For the text-containing cell, return its midpoint in (x, y) coordinate format. 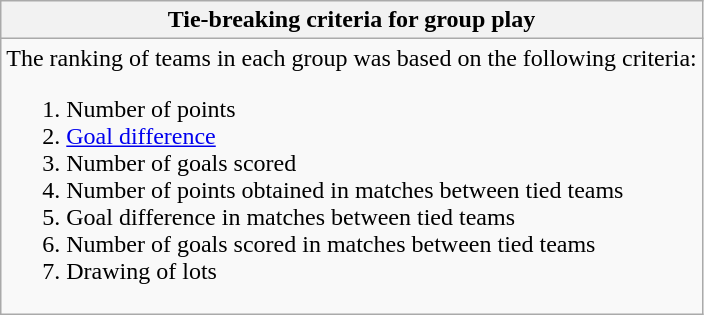
Tie-breaking criteria for group play (352, 20)
